Determine the [X, Y] coordinate at the center of the cell enclosing the given text.  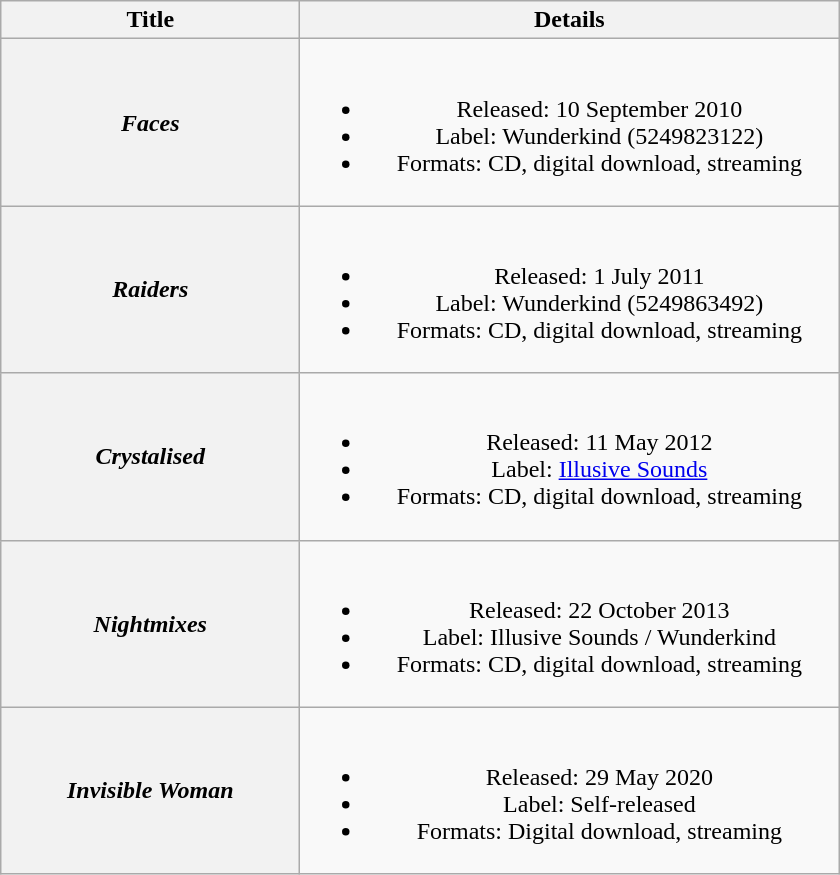
Nightmixes [150, 624]
Released: 22 October 2013Label: Illusive Sounds / WunderkindFormats: CD, digital download, streaming [570, 624]
Released: 11 May 2012Label: Illusive SoundsFormats: CD, digital download, streaming [570, 456]
Title [150, 20]
Released: 1 July 2011Label: Wunderkind (5249863492)Formats: CD, digital download, streaming [570, 290]
Details [570, 20]
Faces [150, 122]
Crystalised [150, 456]
Raiders [150, 290]
Released: 29 May 2020Label: Self-releasedFormats: Digital download, streaming [570, 790]
Invisible Woman [150, 790]
Released: 10 September 2010Label: Wunderkind (5249823122)Formats: CD, digital download, streaming [570, 122]
